Locate the cell with the specified text and output its (X, Y) center coordinate. 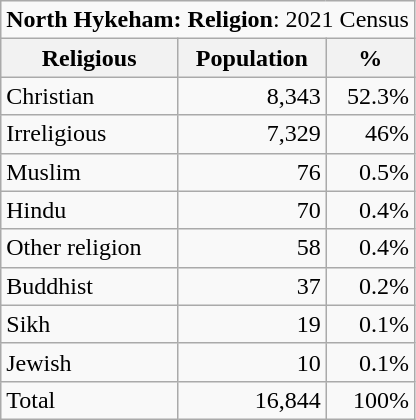
46% (370, 134)
16,844 (252, 400)
Irreligious (90, 134)
Sikh (90, 324)
8,343 (252, 96)
70 (252, 210)
% (370, 58)
Muslim (90, 172)
Religious (90, 58)
Christian (90, 96)
North Hykeham: Religion: 2021 Census (208, 20)
76 (252, 172)
7,329 (252, 134)
Other religion (90, 248)
10 (252, 362)
Total (90, 400)
Buddhist (90, 286)
58 (252, 248)
37 (252, 286)
Jewish (90, 362)
52.3% (370, 96)
Population (252, 58)
0.5% (370, 172)
Hindu (90, 210)
19 (252, 324)
100% (370, 400)
0.2% (370, 286)
